Pinpoint the cell where the given text exists, returning its (X, Y) midpoint coordinate. 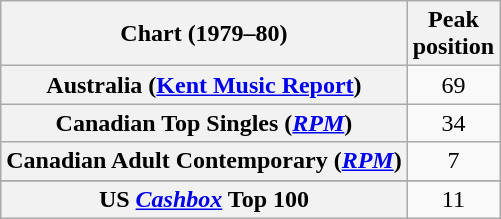
Peakposition (453, 34)
34 (453, 123)
Australia (Kent Music Report) (204, 85)
Canadian Top Singles (RPM) (204, 123)
11 (453, 199)
US Cashbox Top 100 (204, 199)
7 (453, 161)
Chart (1979–80) (204, 34)
69 (453, 85)
Canadian Adult Contemporary (RPM) (204, 161)
